Pinpoint the cell where the given text exists, returning its [X, Y] midpoint coordinate. 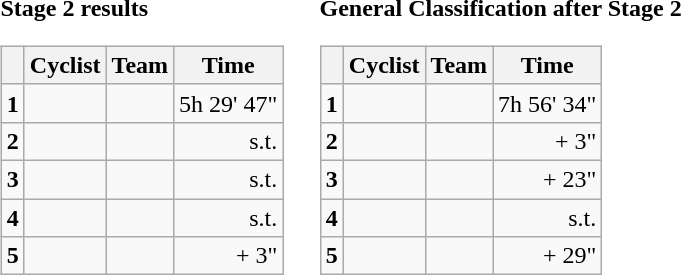
7h 56' 34" [548, 103]
+ 29" [548, 256]
5h 29' 47" [228, 103]
+ 23" [548, 179]
